Find where the given text appears and provide that cell's center as (x, y) coordinate. 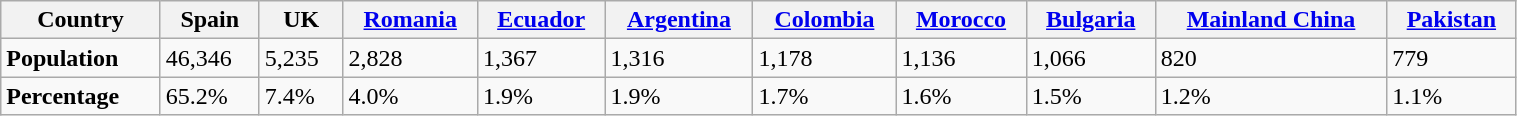
Romania (410, 20)
Colombia (824, 20)
65.2% (210, 96)
1,136 (961, 58)
1.5% (1090, 96)
5,235 (301, 58)
779 (1452, 58)
Pakistan (1452, 20)
820 (1270, 58)
7.4% (301, 96)
Ecuador (540, 20)
1.7% (824, 96)
1,367 (540, 58)
1,316 (679, 58)
Country (80, 20)
Spain (210, 20)
Argentina (679, 20)
1,066 (1090, 58)
Bulgaria (1090, 20)
Morocco (961, 20)
46,346 (210, 58)
1.2% (1270, 96)
1.1% (1452, 96)
1.6% (961, 96)
1,178 (824, 58)
Population (80, 58)
4.0% (410, 96)
Mainland China (1270, 20)
UK (301, 20)
2,828 (410, 58)
Percentage (80, 96)
